Find where the given text appears and provide that cell's center as (x, y) coordinate. 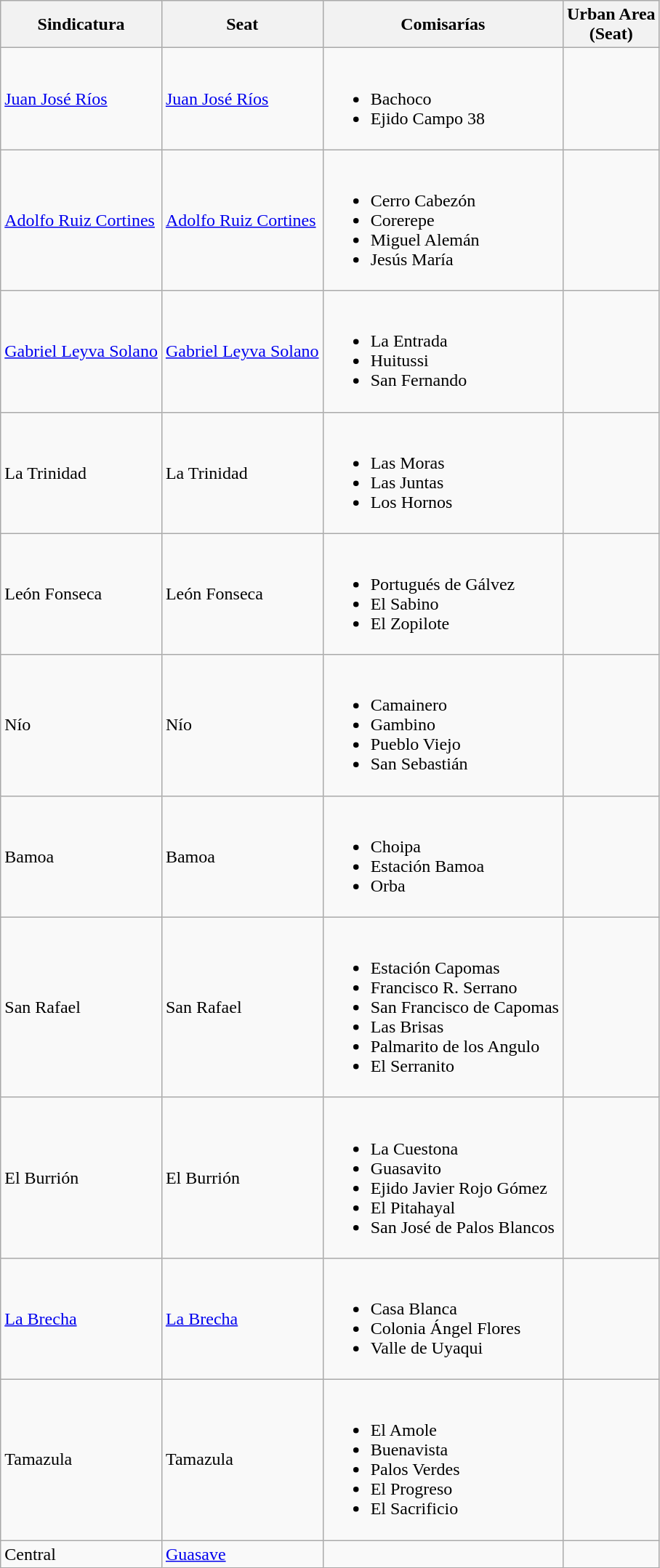
El AmoleBuenavistaPalos VerdesEl ProgresoEl Sacrificio (443, 1459)
Sindicatura (81, 25)
BachocoEjido Campo 38 (443, 99)
Urban Area(Seat) (611, 25)
Seat (242, 25)
ChoipaEstación BamoaOrba (443, 856)
Casa BlancaColonia Ángel FloresValle de Uyaqui (443, 1318)
Guasave (242, 1554)
Comisarías (443, 25)
Central (81, 1554)
Las MorasLas JuntasLos Hornos (443, 472)
Estación CapomasFrancisco R. SerranoSan Francisco de CapomasLas BrisasPalmarito de los AnguloEl Serranito (443, 1007)
La EntradaHuitussiSan Fernando (443, 352)
CamaineroGambinoPueblo ViejoSan Sebastián (443, 725)
La CuestonaGuasavitoEjido Javier Rojo GómezEl PitahayalSan José de Palos Blancos (443, 1177)
Portugués de GálvezEl SabinoEl Zopilote (443, 594)
Cerro CabezónCorerepeMiguel AlemánJesús María (443, 220)
